Extract the (X, Y) coordinate from the center of the cell holding the provided text.  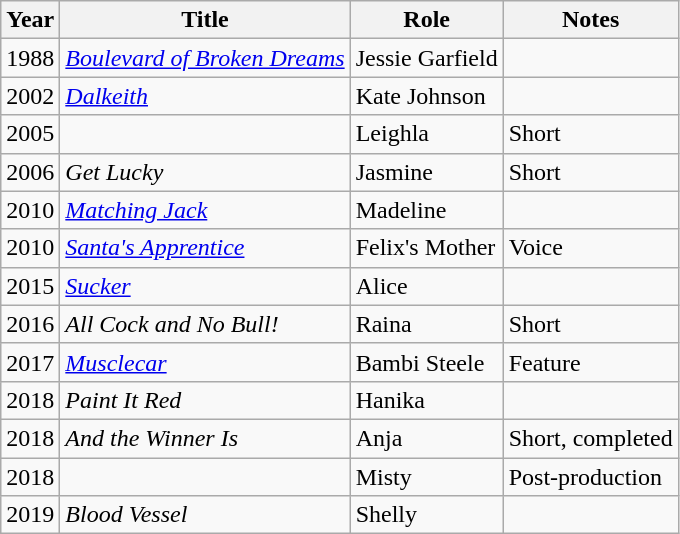
And the Winner Is (205, 438)
Jasmine (426, 172)
Alice (426, 286)
Short, completed (590, 438)
Get Lucky (205, 172)
Paint It Red (205, 400)
Hanika (426, 400)
Madeline (426, 210)
2015 (30, 286)
Notes (590, 20)
Felix's Mother (426, 248)
Santa's Apprentice (205, 248)
Title (205, 20)
2005 (30, 134)
2019 (30, 515)
Post-production (590, 477)
Matching Jack (205, 210)
2006 (30, 172)
Blood Vessel (205, 515)
2016 (30, 324)
Boulevard of Broken Dreams (205, 58)
Jessie Garfield (426, 58)
Raina (426, 324)
1988 (30, 58)
Leighla (426, 134)
Misty (426, 477)
Kate Johnson (426, 96)
Year (30, 20)
Musclecar (205, 362)
Sucker (205, 286)
Voice (590, 248)
Role (426, 20)
Anja (426, 438)
Dalkeith (205, 96)
Bambi Steele (426, 362)
2002 (30, 96)
2017 (30, 362)
Shelly (426, 515)
Feature (590, 362)
All Cock and No Bull! (205, 324)
